For the text-containing cell, return its midpoint in [x, y] coordinate format. 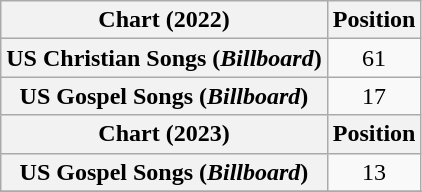
Chart (2022) [164, 20]
13 [374, 172]
Chart (2023) [164, 134]
61 [374, 58]
US Christian Songs (Billboard) [164, 58]
17 [374, 96]
